Find where the given text appears and provide that cell's center as [X, Y] coordinate. 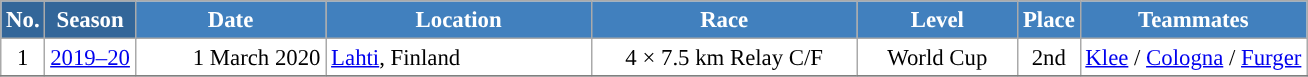
Location [459, 20]
Race [724, 20]
Lahti, Finland [459, 58]
Place [1049, 20]
4 × 7.5 km Relay C/F [724, 58]
Date [230, 20]
2nd [1049, 58]
Teammates [1194, 20]
Level [938, 20]
Klee / Cologna / Furger [1194, 58]
World Cup [938, 58]
Season [90, 20]
2019–20 [90, 58]
No. [23, 20]
1 March 2020 [230, 58]
1 [23, 58]
